Detect which cell encompasses the target text, then output its (x, y) center coordinate. 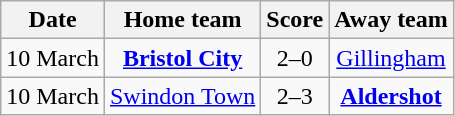
Gillingham (392, 58)
Bristol City (182, 58)
Home team (182, 20)
Aldershot (392, 96)
Swindon Town (182, 96)
Score (295, 20)
2–3 (295, 96)
Date (53, 20)
Away team (392, 20)
2–0 (295, 58)
